Provide the [x, y] coordinate of the cell's center where the given text is located.  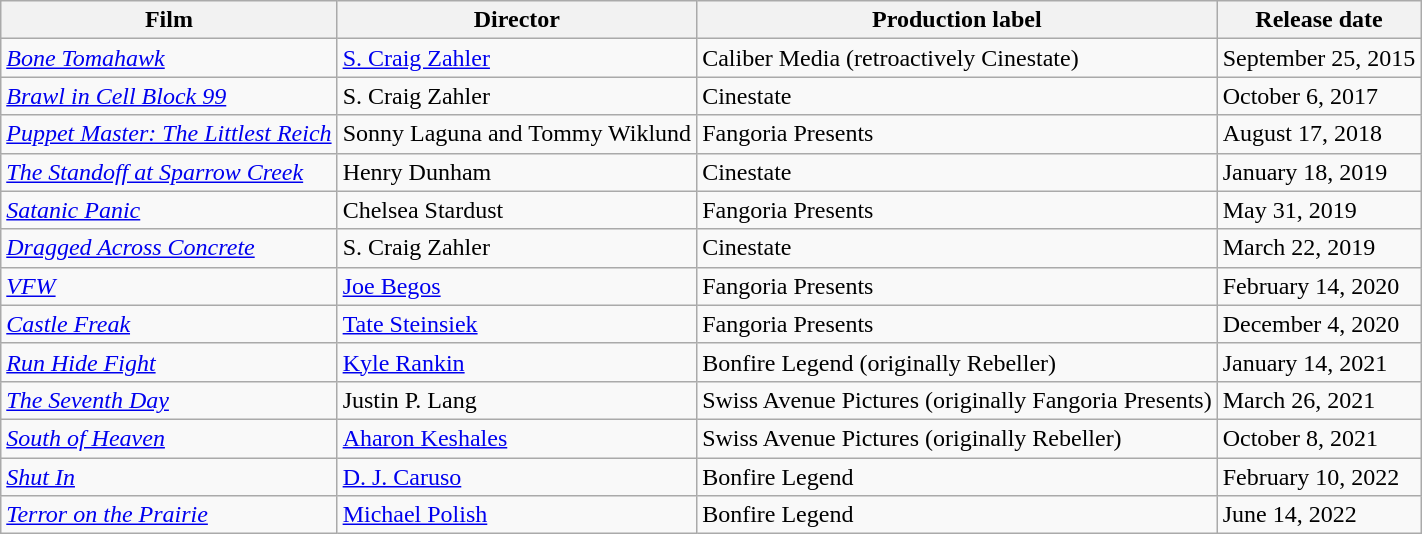
Michael Polish [517, 515]
October 8, 2021 [1319, 438]
August 17, 2018 [1319, 134]
Production label [958, 20]
Terror on the Prairie [169, 515]
September 25, 2015 [1319, 58]
October 6, 2017 [1319, 96]
VFW [169, 286]
Henry Dunham [517, 172]
March 26, 2021 [1319, 400]
Sonny Laguna and Tommy Wiklund [517, 134]
Justin P. Lang [517, 400]
Caliber Media (retroactively Cinestate) [958, 58]
Bone Tomahawk [169, 58]
Film [169, 20]
Aharon Keshales [517, 438]
Tate Steinsiek [517, 324]
Shut In [169, 477]
Release date [1319, 20]
January 14, 2021 [1319, 362]
D. J. Caruso [517, 477]
Swiss Avenue Pictures (originally Fangoria Presents) [958, 400]
Bonfire Legend (originally Rebeller) [958, 362]
Run Hide Fight [169, 362]
The Standoff at Sparrow Creek [169, 172]
Dragged Across Concrete [169, 248]
February 14, 2020 [1319, 286]
June 14, 2022 [1319, 515]
South of Heaven [169, 438]
March 22, 2019 [1319, 248]
May 31, 2019 [1319, 210]
December 4, 2020 [1319, 324]
Puppet Master: The Littlest Reich [169, 134]
Kyle Rankin [517, 362]
Brawl in Cell Block 99 [169, 96]
Swiss Avenue Pictures (originally Rebeller) [958, 438]
January 18, 2019 [1319, 172]
Chelsea Stardust [517, 210]
Director [517, 20]
Joe Begos [517, 286]
Satanic Panic [169, 210]
Castle Freak [169, 324]
February 10, 2022 [1319, 477]
The Seventh Day [169, 400]
